Return the (x, y) coordinate for the center point of the cell that contains the specified text.  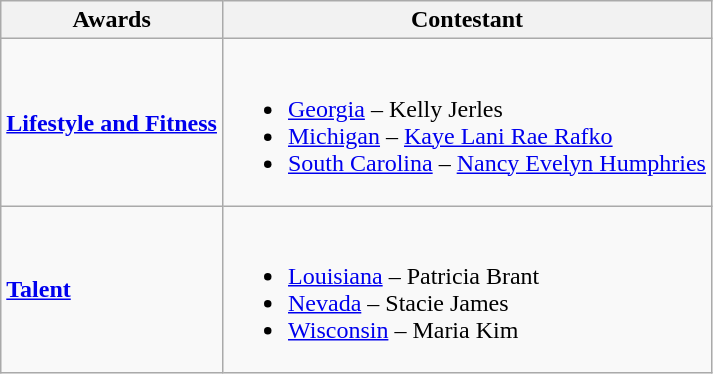
Georgia – Kelly Jerles Michigan – Kaye Lani Rae Rafko South Carolina – Nancy Evelyn Humphries (466, 122)
Contestant (466, 20)
Louisiana – Patricia Brant Nevada – Stacie James Wisconsin – Maria Kim (466, 290)
Lifestyle and Fitness (112, 122)
Talent (112, 290)
Awards (112, 20)
